For the text-containing cell, return its midpoint in (x, y) coordinate format. 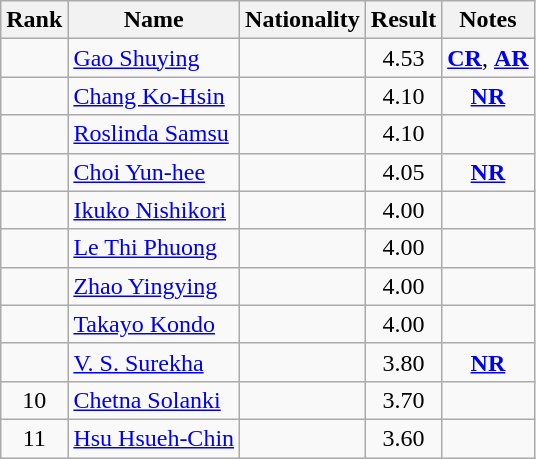
Gao Shuying (154, 58)
Choi Yun-hee (154, 172)
Chang Ko-Hsin (154, 96)
Roslinda Samsu (154, 134)
Result (403, 20)
3.70 (403, 400)
4.05 (403, 172)
Le Thi Phuong (154, 248)
4.53 (403, 58)
10 (34, 400)
3.60 (403, 438)
Zhao Yingying (154, 286)
11 (34, 438)
3.80 (403, 362)
V. S. Surekha (154, 362)
Hsu Hsueh-Chin (154, 438)
Takayo Kondo (154, 324)
Nationality (303, 20)
Name (154, 20)
Rank (34, 20)
Chetna Solanki (154, 400)
CR, AR (488, 58)
Notes (488, 20)
Ikuko Nishikori (154, 210)
